From the cell containing the given text, extract its center point as (x, y) coordinate. 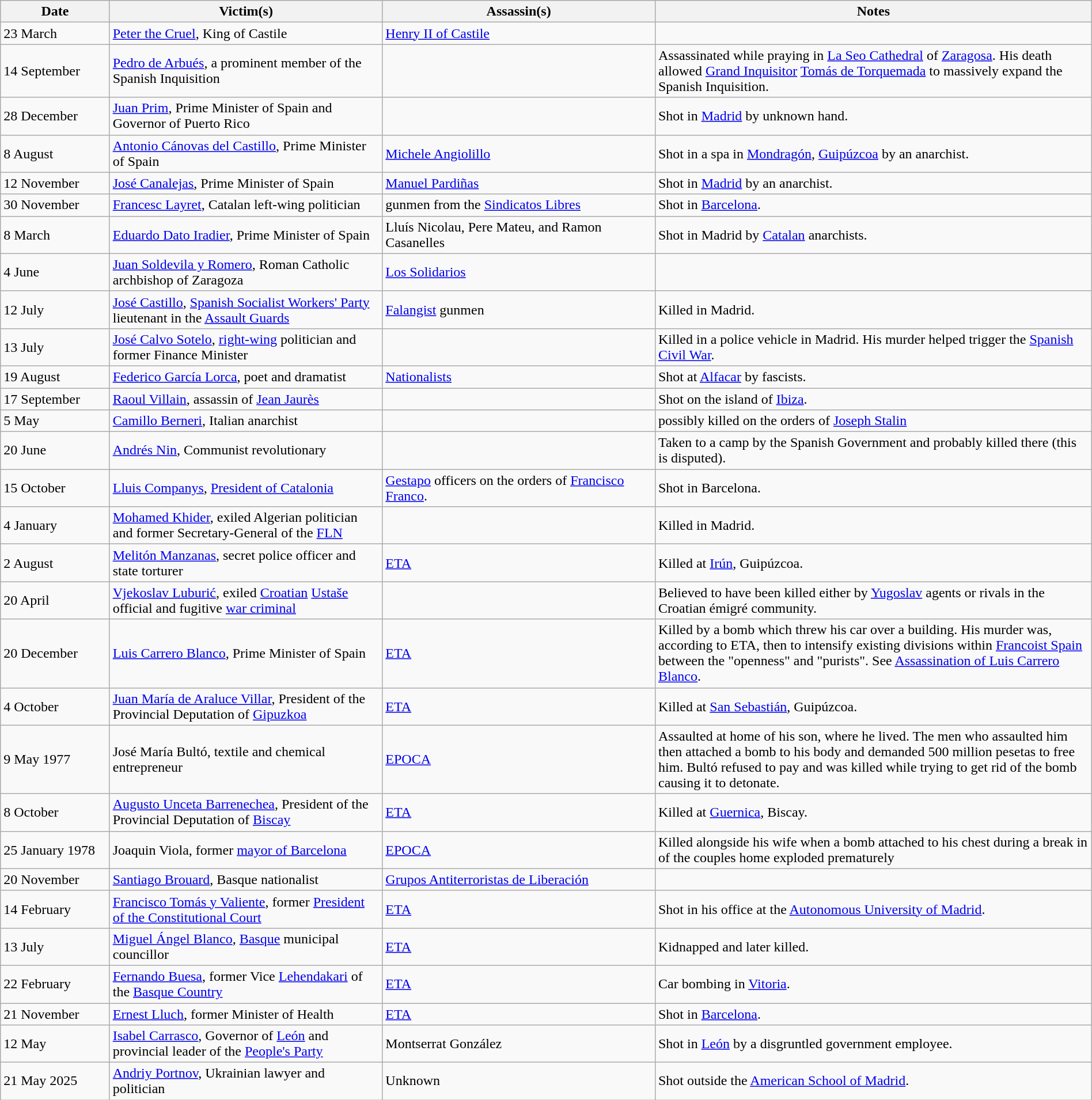
Date (55, 12)
12 July (55, 310)
8 March (55, 235)
Juan Soldevila y Romero, Roman Catholic archbishop of Zaragoza (246, 272)
Unknown (519, 1082)
Antonio Cánovas del Castillo, Prime Minister of Spain (246, 153)
14 September (55, 71)
2 August (55, 563)
4 June (55, 272)
Shot in Madrid by an anarchist. (873, 183)
Peter the Cruel, King of Castile (246, 33)
5 May (55, 421)
Los Solidarios (519, 272)
Nationalists (519, 377)
Shot in Madrid by Catalan anarchists. (873, 235)
28 December (55, 116)
14 February (55, 909)
Francisco Tomás y Valiente, former President of the Constitutional Court (246, 909)
Andrés Nin, Communist revolutionary (246, 450)
Taken to a camp by the Spanish Government and probably killed there (this is disputed). (873, 450)
Joaquin Viola, former mayor of Barcelona (246, 850)
9 May 1977 (55, 759)
Mohamed Khider, exiled Algerian politician and former Secretary-General of the FLN (246, 525)
4 October (55, 706)
Kidnapped and later killed. (873, 947)
Believed to have been killed either by Yugoslav agents or rivals in the Croatian émigré community. (873, 600)
12 November (55, 183)
20 December (55, 653)
Luis Carrero Blanco, Prime Minister of Spain (246, 653)
Shot outside the American School of Madrid. (873, 1082)
20 June (55, 450)
30 November (55, 205)
José Castillo, Spanish Socialist Workers' Party lieutenant in the Assault Guards (246, 310)
21 November (55, 1014)
Car bombing in Vitoria. (873, 984)
Montserrat González (519, 1044)
Ernest Lluch, former Minister of Health (246, 1014)
17 September (55, 399)
Vjekoslav Luburić, exiled Croatian Ustaše official and fugitive war criminal (246, 600)
Shot in León by a disgruntled government employee. (873, 1044)
Killed at San Sebastián, Guipúzcoa. (873, 706)
Manuel Pardiñas (519, 183)
20 November (55, 879)
8 August (55, 153)
Miguel Ángel Blanco, Basque municipal councillor (246, 947)
Falangist gunmen (519, 310)
Victim(s) (246, 12)
23 March (55, 33)
Lluís Nicolau, Pere Mateu, and Ramon Casanelles (519, 235)
Killed in a police vehicle in Madrid. His murder helped trigger the Spanish Civil War. (873, 347)
Lluis Companys, President of Catalonia (246, 488)
Francesc Layret, Catalan left-wing politician (246, 205)
Shot at Alfacar by fascists. (873, 377)
Shot on the island of Ibiza. (873, 399)
Isabel Carrasco, Governor of León and provincial leader of the People's Party (246, 1044)
22 February (55, 984)
Notes (873, 12)
8 October (55, 812)
20 April (55, 600)
José María Bultó, textile and chemical entrepreneur (246, 759)
Gestapo officers on the orders of Francisco Franco. (519, 488)
4 January (55, 525)
Santiago Brouard, Basque nationalist (246, 879)
José Calvo Sotelo, right-wing politician and former Finance Minister (246, 347)
21 May 2025 (55, 1082)
25 January 1978 (55, 850)
Melitón Manzanas, secret police officer and state torturer (246, 563)
Shot in a spa in Mondragón, Guipúzcoa by an anarchist. (873, 153)
Augusto Unceta Barrenechea, President of the Provincial Deputation of Biscay (246, 812)
Juan María de Araluce Villar, President of the Provincial Deputation of Gipuzkoa (246, 706)
Raoul Villain, assassin of Jean Jaurès (246, 399)
19 August (55, 377)
Fernando Buesa, former Vice Lehendakari of the Basque Country (246, 984)
José Canalejas, Prime Minister of Spain (246, 183)
Camillo Berneri, Italian anarchist (246, 421)
12 May (55, 1044)
15 October (55, 488)
Henry II of Castile (519, 33)
Killed alongside his wife when a bomb attached to his chest during a break in of the couples home exploded prematurely (873, 850)
Shot in his office at the Autonomous University of Madrid. (873, 909)
Juan Prim, Prime Minister of Spain and Governor of Puerto Rico (246, 116)
Killed at Irún, Guipúzcoa. (873, 563)
Andriy Portnov, Ukrainian lawyer and politician (246, 1082)
Shot in Madrid by unknown hand. (873, 116)
Eduardo Dato Iradier, Prime Minister of Spain (246, 235)
possibly killed on the orders of Joseph Stalin (873, 421)
Assassin(s) (519, 12)
Pedro de Arbués, a prominent member of the Spanish Inquisition (246, 71)
Grupos Antiterroristas de Liberación (519, 879)
Michele Angiolillo (519, 153)
Federico García Lorca, poet and dramatist (246, 377)
gunmen from the Sindicatos Libres (519, 205)
Killed at Guernica, Biscay. (873, 812)
